Return [X, Y] of the center of cell containing provided text 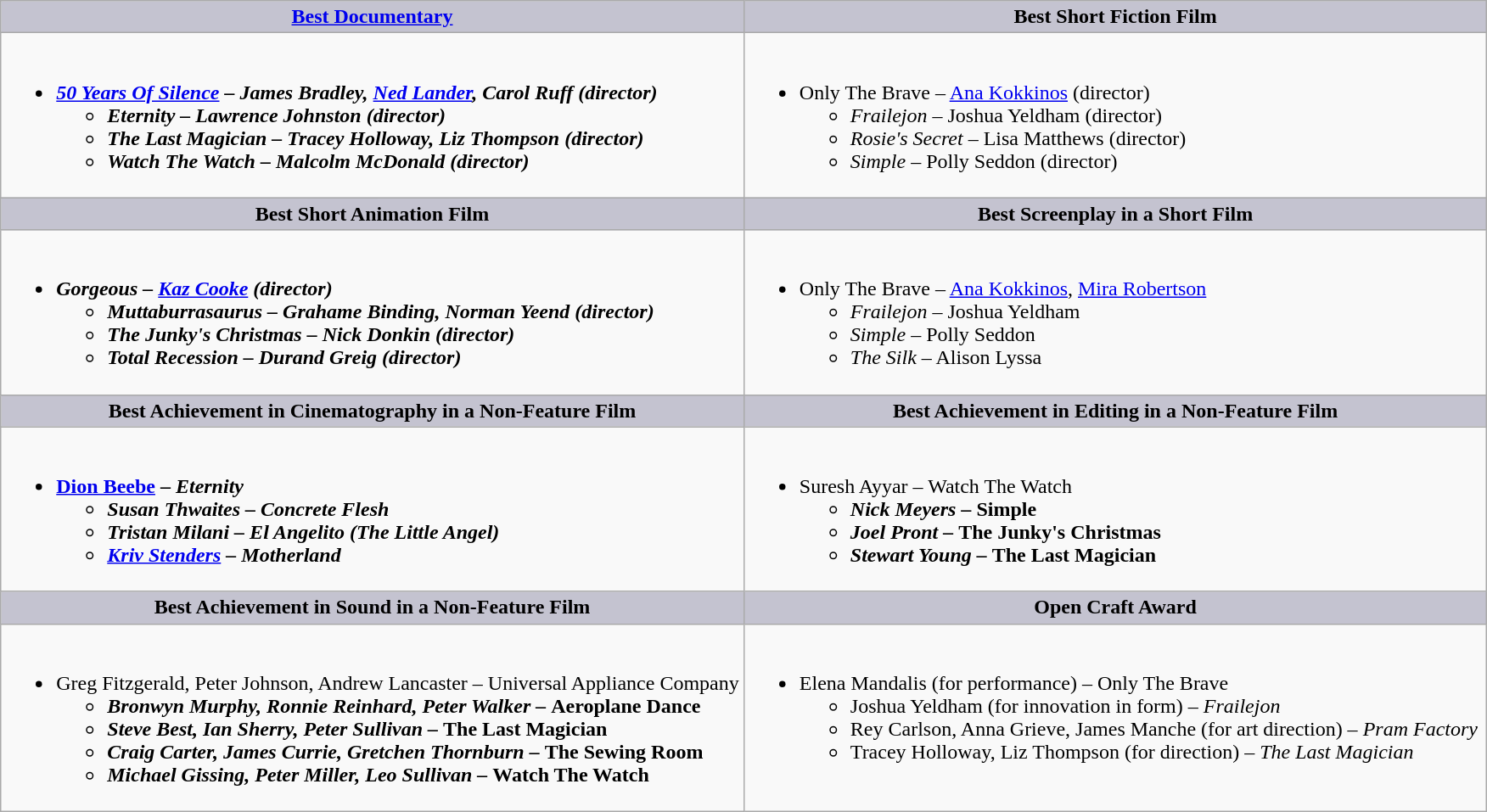
Open Craft Award [1115, 608]
Only The Brave – Ana Kokkinos, Mira RobertsonFrailejon – Joshua YeldhamSimple – Polly SeddonThe Silk – Alison Lyssa [1115, 312]
Best Short Fiction Film [1115, 17]
Best Achievement in Editing in a Non-Feature Film [1115, 411]
Best Short Animation Film [373, 214]
Best Documentary [373, 17]
Dion Beebe – EternitySusan Thwaites – Concrete FleshTristan Milani – El Angelito (The Little Angel)Kriv Stenders – Motherland [373, 509]
Best Screenplay in a Short Film [1115, 214]
Best Achievement in Sound in a Non-Feature Film [373, 608]
Suresh Ayyar – Watch The Watch Nick Meyers – SimpleJoel Pront – The Junky's ChristmasStewart Young – The Last Magician [1115, 509]
Best Achievement in Cinematography in a Non-Feature Film [373, 411]
